Detect which cell encompasses the target text, then output its [x, y] center coordinate. 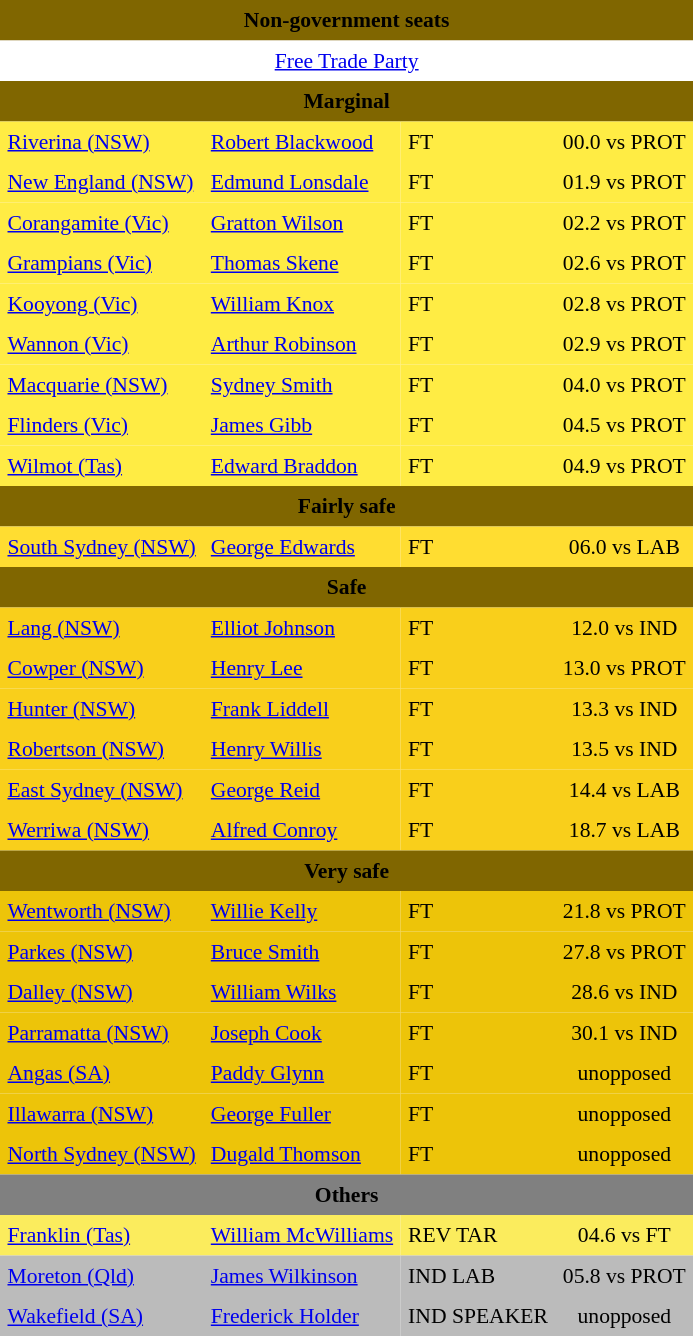
East Sydney (NSW) [102, 789]
Henry Lee [302, 668]
12.0 vs IND [624, 627]
04.0 vs PROT [624, 384]
14.4 vs LAB [624, 789]
04.9 vs PROT [624, 465]
North Sydney (NSW) [102, 1154]
Parramatta (NSW) [102, 1032]
Others [346, 1194]
04.5 vs PROT [624, 425]
George Reid [302, 789]
Marginal [346, 101]
George Edwards [302, 546]
Wakefield (SA) [102, 1316]
30.1 vs IND [624, 1032]
Hunter (NSW) [102, 708]
Edward Braddon [302, 465]
Free Trade Party [346, 60]
Frank Liddell [302, 708]
21.8 vs PROT [624, 911]
James Gibb [302, 425]
Robertson (NSW) [102, 749]
Illawarra (NSW) [102, 1113]
Macquarie (NSW) [102, 384]
IND SPEAKER [478, 1316]
Frederick Holder [302, 1316]
Henry Willis [302, 749]
Flinders (Vic) [102, 425]
South Sydney (NSW) [102, 546]
Fairly safe [346, 506]
Edmund Lonsdale [302, 182]
Corangamite (Vic) [102, 222]
Dugald Thomson [302, 1154]
01.9 vs PROT [624, 182]
Lang (NSW) [102, 627]
13.3 vs IND [624, 708]
Elliot Johnson [302, 627]
18.7 vs LAB [624, 830]
Very safe [346, 870]
William Knox [302, 303]
02.6 vs PROT [624, 263]
Arthur Robinson [302, 344]
James Wilkinson [302, 1275]
Non-government seats [346, 20]
Willie Kelly [302, 911]
Sydney Smith [302, 384]
Kooyong (Vic) [102, 303]
Werriwa (NSW) [102, 830]
13.0 vs PROT [624, 668]
Alfred Conroy [302, 830]
13.5 vs IND [624, 749]
Moreton (Qld) [102, 1275]
George Fuller [302, 1113]
Franklin (Tas) [102, 1235]
Angas (SA) [102, 1073]
Wannon (Vic) [102, 344]
REV TAR [478, 1235]
04.6 vs FT [624, 1235]
Robert Blackwood [302, 141]
Cowper (NSW) [102, 668]
Wentworth (NSW) [102, 911]
IND LAB [478, 1275]
Riverina (NSW) [102, 141]
Dalley (NSW) [102, 992]
02.8 vs PROT [624, 303]
Wilmot (Tas) [102, 465]
Bruce Smith [302, 951]
Paddy Glynn [302, 1073]
Grampians (Vic) [102, 263]
06.0 vs LAB [624, 546]
00.0 vs PROT [624, 141]
William Wilks [302, 992]
05.8 vs PROT [624, 1275]
02.2 vs PROT [624, 222]
Parkes (NSW) [102, 951]
Joseph Cook [302, 1032]
William McWilliams [302, 1235]
Thomas Skene [302, 263]
Safe [346, 587]
27.8 vs PROT [624, 951]
Gratton Wilson [302, 222]
New England (NSW) [102, 182]
02.9 vs PROT [624, 344]
28.6 vs IND [624, 992]
